Provide the (x, y) coordinate of the cell's center where the given text is located.  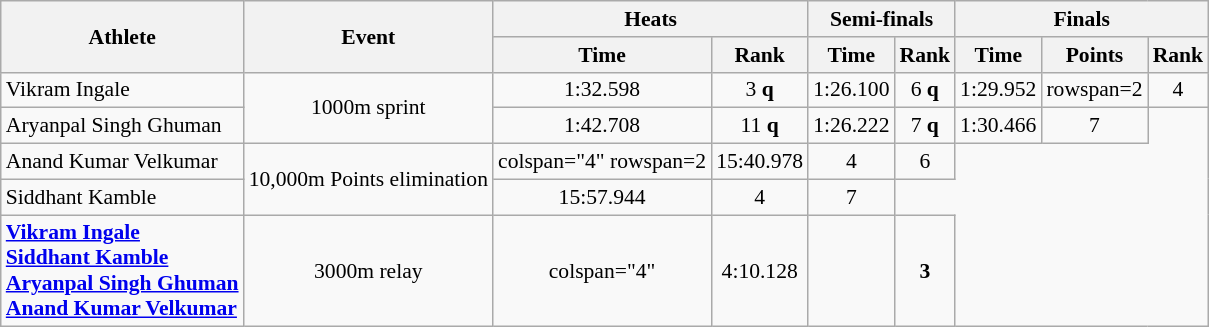
Event (368, 36)
Anand Kumar Velkumar (122, 162)
6 (926, 162)
Points (1094, 55)
1:29.952 (998, 90)
Athlete (122, 36)
Siddhant Kamble (122, 197)
Semi-finals (882, 19)
1:26.100 (851, 90)
15:57.944 (602, 197)
11 q (760, 126)
colspan="4" (602, 271)
3000m relay (368, 271)
Aryanpal Singh Ghuman (122, 126)
3 (926, 271)
3 q (760, 90)
6 q (926, 90)
15:40.978 (760, 162)
Finals (1082, 19)
1:42.708 (602, 126)
Vikram IngaleSiddhant KambleAryanpal Singh GhumanAnand Kumar Velkumar (122, 271)
Vikram Ingale (122, 90)
rowspan=2 (1094, 90)
1000m sprint (368, 108)
1:26.222 (851, 126)
Heats (650, 19)
7 q (926, 126)
1:30.466 (998, 126)
10,000m Points elimination (368, 180)
colspan="4" rowspan=2 (602, 162)
1:32.598 (602, 90)
4:10.128 (760, 271)
